Search for the cell housing the specified text and yield its (x, y) center coordinate. 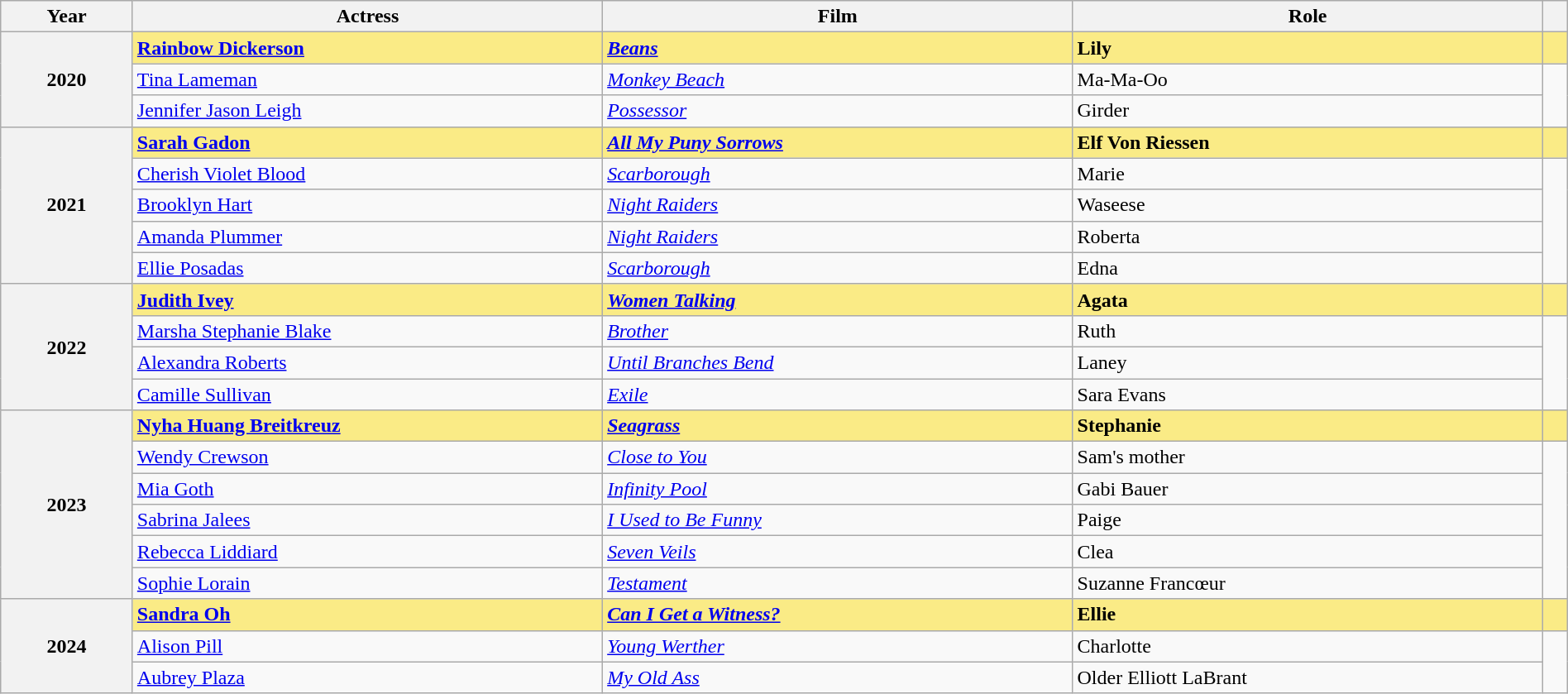
Tina Lameman (367, 79)
Roberta (1307, 237)
Sam's mother (1307, 457)
Sophie Lorain (367, 583)
Beans (838, 48)
2023 (67, 505)
Marie (1307, 174)
Lily (1307, 48)
Seven Veils (838, 552)
Judith Ivey (367, 299)
Paige (1307, 520)
Laney (1307, 362)
Film (838, 17)
Mia Goth (367, 489)
Agata (1307, 299)
Ruth (1307, 331)
Can I Get a Witness? (838, 615)
Cherish Violet Blood (367, 174)
Ma-Ma-Oo (1307, 79)
Brooklyn Hart (367, 205)
Sara Evans (1307, 395)
Actress (367, 17)
All My Puny Sorrows (838, 142)
Brother (838, 331)
Ellie (1307, 615)
2021 (67, 205)
Girder (1307, 111)
Amanda Plummer (367, 237)
Clea (1307, 552)
Wendy Crewson (367, 457)
My Old Ass (838, 677)
2024 (67, 646)
Edna (1307, 268)
Sarah Gadon (367, 142)
Until Branches Bend (838, 362)
Sandra Oh (367, 615)
Older Elliott LaBrant (1307, 677)
Elf Von Riessen (1307, 142)
Seagrass (838, 426)
I Used to Be Funny (838, 520)
Rainbow Dickerson (367, 48)
Role (1307, 17)
Infinity Pool (838, 489)
Young Werther (838, 646)
Aubrey Plaza (367, 677)
Exile (838, 395)
Sabrina Jalees (367, 520)
Nyha Huang Breitkreuz (367, 426)
Testament (838, 583)
2020 (67, 79)
Charlotte (1307, 646)
Rebecca Liddiard (367, 552)
Marsha Stephanie Blake (367, 331)
Women Talking (838, 299)
Camille Sullivan (367, 395)
Jennifer Jason Leigh (367, 111)
Suzanne Francœur (1307, 583)
Year (67, 17)
Possessor (838, 111)
Alexandra Roberts (367, 362)
Ellie Posadas (367, 268)
Monkey Beach (838, 79)
Stephanie (1307, 426)
Gabi Bauer (1307, 489)
Alison Pill (367, 646)
2022 (67, 347)
Close to You (838, 457)
Waseese (1307, 205)
